Pinpoint the cell where the given text exists, returning its (x, y) midpoint coordinate. 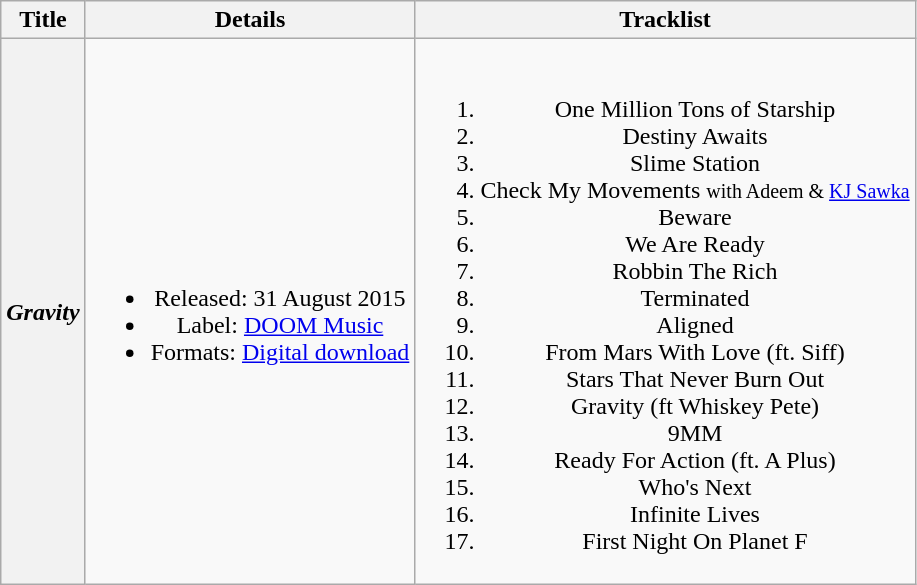
Gravity (43, 312)
Tracklist (665, 20)
Title (43, 20)
Released: 31 August 2015Label: DOOM MusicFormats: Digital download (250, 312)
Details (250, 20)
